Detect which cell encompasses the target text, then output its (x, y) center coordinate. 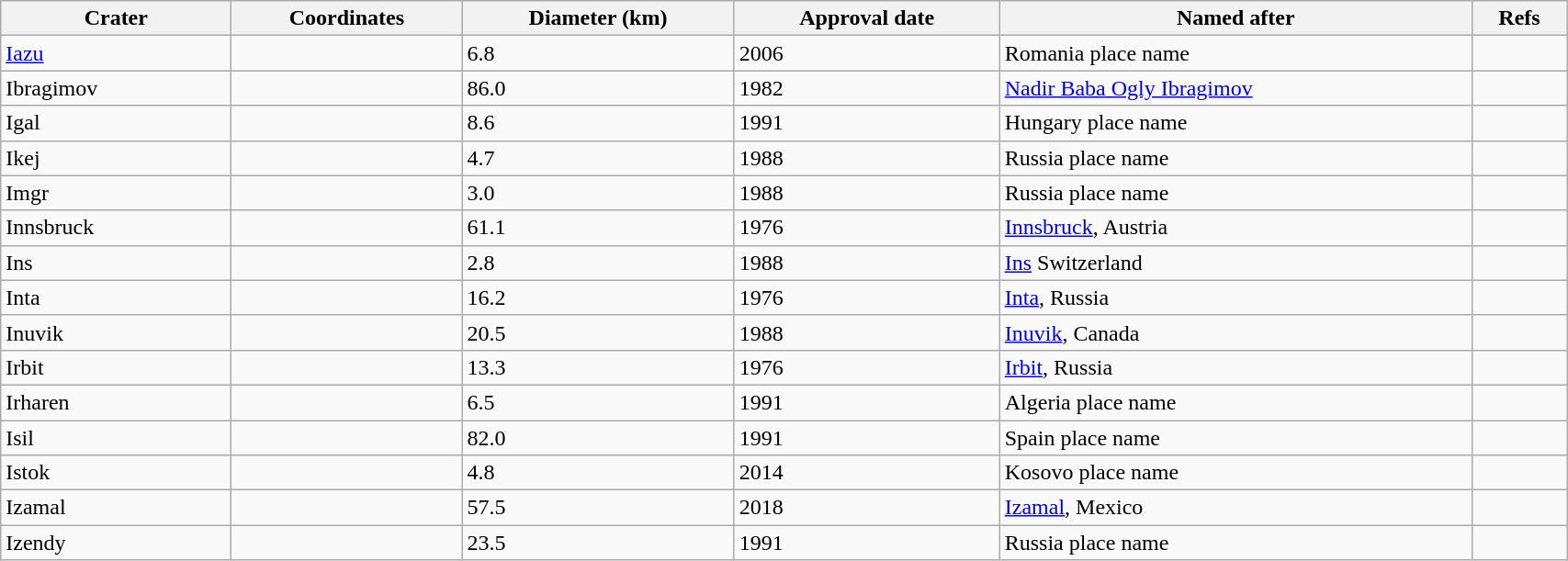
Inuvik (116, 332)
Irbit, Russia (1235, 367)
Izamal (116, 508)
Irbit (116, 367)
Izendy (116, 543)
Spain place name (1235, 438)
61.1 (598, 228)
Innsbruck (116, 228)
Named after (1235, 18)
Refs (1519, 18)
Ins Switzerland (1235, 263)
57.5 (598, 508)
Nadir Baba Ogly Ibragimov (1235, 88)
Inta, Russia (1235, 297)
Algeria place name (1235, 402)
Istok (116, 473)
Approval date (867, 18)
86.0 (598, 88)
Kosovo place name (1235, 473)
2014 (867, 473)
Diameter (km) (598, 18)
Innsbruck, Austria (1235, 228)
4.7 (598, 158)
Izamal, Mexico (1235, 508)
Ikej (116, 158)
Ibragimov (116, 88)
3.0 (598, 193)
Inta (116, 297)
Irharen (116, 402)
Iazu (116, 53)
Ins (116, 263)
16.2 (598, 297)
13.3 (598, 367)
2.8 (598, 263)
4.8 (598, 473)
23.5 (598, 543)
Coordinates (347, 18)
1982 (867, 88)
8.6 (598, 123)
20.5 (598, 332)
Isil (116, 438)
Inuvik, Canada (1235, 332)
2006 (867, 53)
Imgr (116, 193)
6.5 (598, 402)
Igal (116, 123)
Romania place name (1235, 53)
6.8 (598, 53)
2018 (867, 508)
Hungary place name (1235, 123)
82.0 (598, 438)
Crater (116, 18)
